Pinpoint the cell where the given text exists, returning its (x, y) midpoint coordinate. 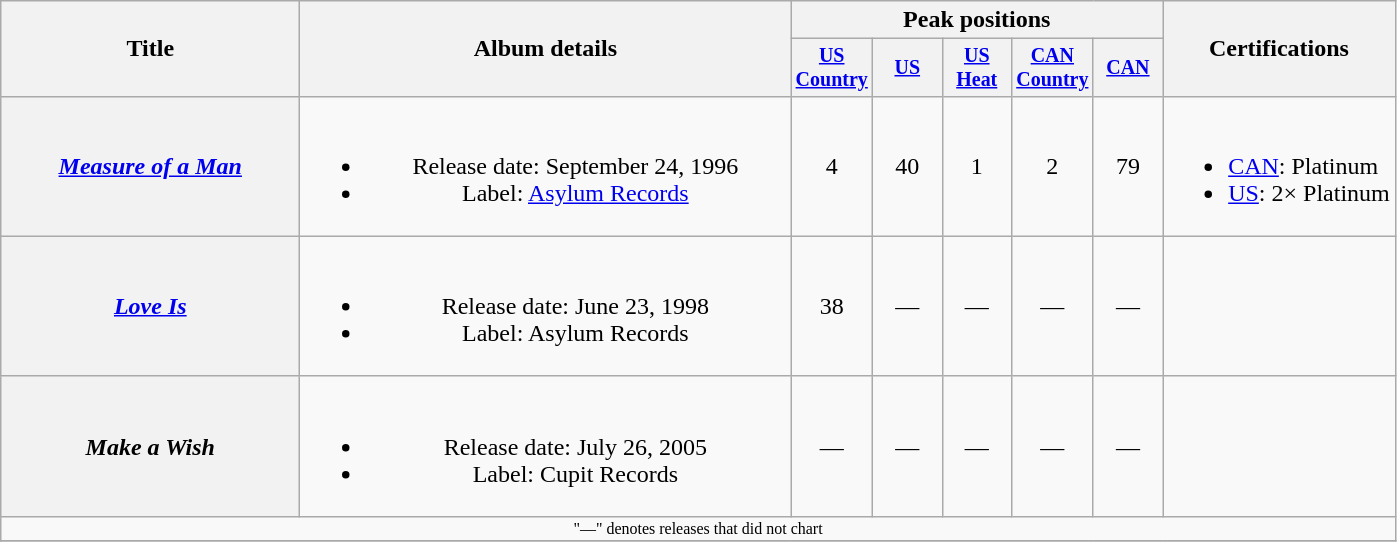
Love Is (150, 306)
US Country (832, 68)
Measure of a Man (150, 166)
Release date: June 23, 1998Label: Asylum Records (546, 306)
2 (1052, 166)
38 (832, 306)
"—" denotes releases that did not chart (698, 528)
4 (832, 166)
Make a Wish (150, 446)
1 (976, 166)
Release date: September 24, 1996Label: Asylum Records (546, 166)
CAN Country (1052, 68)
US (908, 68)
Certifications (1280, 49)
CAN (1128, 68)
CAN: PlatinumUS: 2× Platinum (1280, 166)
US Heat (976, 68)
79 (1128, 166)
Album details (546, 49)
Peak positions (977, 20)
40 (908, 166)
Release date: July 26, 2005Label: Cupit Records (546, 446)
Title (150, 49)
